Provide the [X, Y] coordinate of the cell's center where the given text is located.  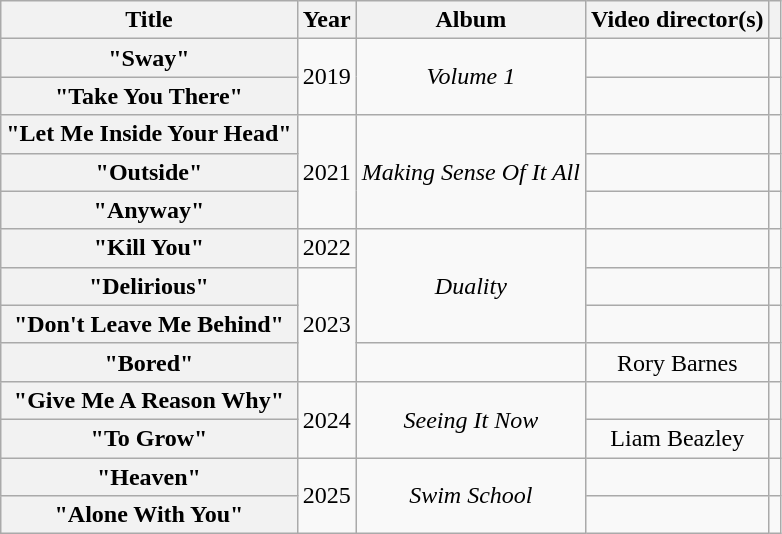
2019 [326, 77]
Seeing It Now [470, 419]
Liam Beazley [677, 438]
"Anyway" [149, 210]
"Bored" [149, 362]
"Don't Leave Me Behind" [149, 324]
Year [326, 20]
Video director(s) [677, 20]
"Outside" [149, 172]
"Delirious" [149, 286]
Rory Barnes [677, 362]
Making Sense Of It All [470, 172]
Duality [470, 286]
2025 [326, 496]
2024 [326, 419]
2023 [326, 324]
"Sway" [149, 58]
"Give Me A Reason Why" [149, 400]
"Heaven" [149, 477]
Volume 1 [470, 77]
"To Grow" [149, 438]
"Let Me Inside Your Head" [149, 134]
2022 [326, 248]
"Kill You" [149, 248]
Title [149, 20]
"Take You There" [149, 96]
Album [470, 20]
2021 [326, 172]
Swim School [470, 496]
"Alone With You" [149, 515]
